Output the (X, Y) coordinate of the center of the cell containing the given text.  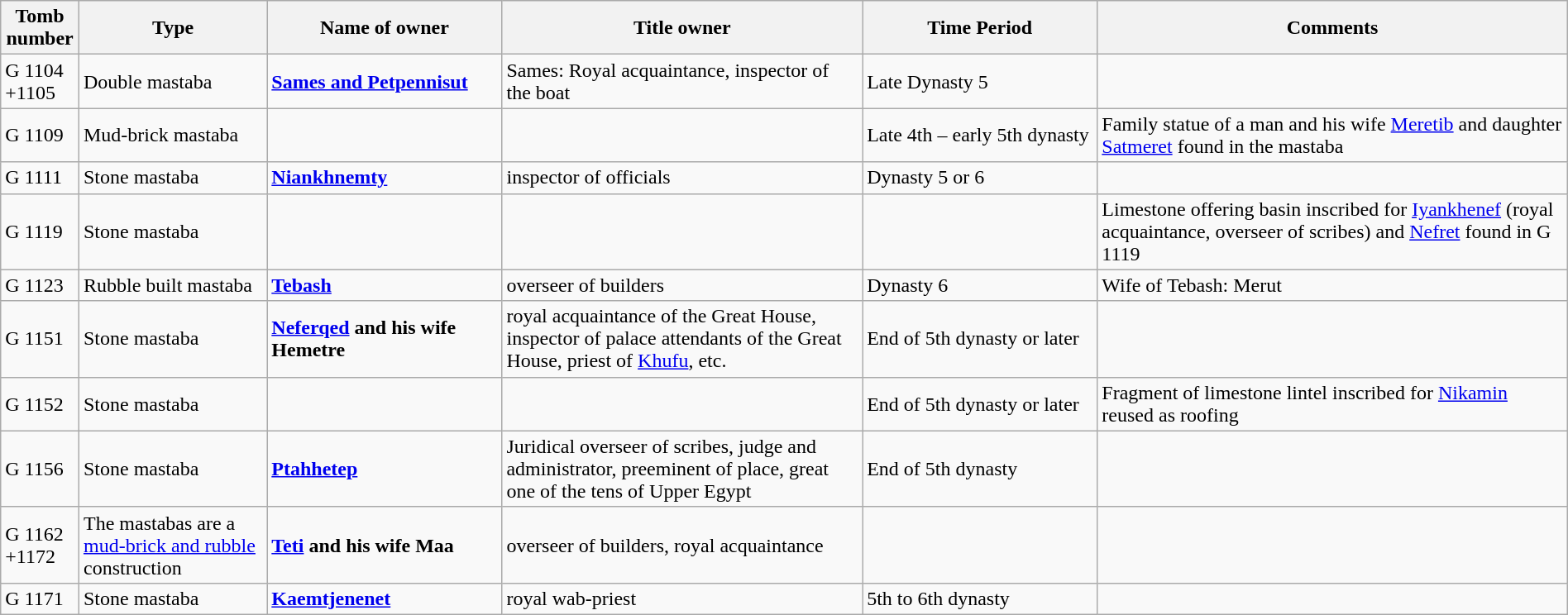
G 1119 (40, 231)
overseer of builders (682, 285)
G 1171 (40, 598)
Double mastaba (172, 81)
Wife of Tebash: Merut (1332, 285)
G 1111 (40, 178)
Family statue of a man and his wife Meretib and daughter Satmeret found in the mastaba (1332, 136)
Late Dynasty 5 (980, 81)
Tebash (385, 285)
Time Period (980, 28)
Sames and Petpennisut (385, 81)
inspector of officials (682, 178)
Ptahhetep (385, 469)
royal wab-priest (682, 598)
Juridical overseer of scribes, judge and administrator, preeminent of place, great one of the tens of Upper Egypt (682, 469)
G 1123 (40, 285)
Late 4th – early 5th dynasty (980, 136)
G 1152 (40, 403)
G 1109 (40, 136)
Sames: Royal acquaintance, inspector of the boat (682, 81)
Niankhnemty (385, 178)
Comments (1332, 28)
Dynasty 6 (980, 285)
overseer of builders, royal acquaintance (682, 545)
Teti and his wife Maa (385, 545)
G 1104 +1105 (40, 81)
Neferqed and his wife Hemetre (385, 339)
Dynasty 5 or 6 (980, 178)
5th to 6th dynasty (980, 598)
Title owner (682, 28)
G 1162 +1172 (40, 545)
Tomb number (40, 28)
royal acquaintance of the Great House, inspector of palace attendants of the Great House, priest of Khufu, etc. (682, 339)
Name of owner (385, 28)
G 1151 (40, 339)
Mud-brick mastaba (172, 136)
Rubble built mastaba (172, 285)
Type (172, 28)
Fragment of limestone lintel inscribed for Nikamin reused as roofing (1332, 403)
Kaemtjenenet (385, 598)
End of 5th dynasty (980, 469)
The mastabas are a mud-brick and rubble construction (172, 545)
Limestone offering basin inscribed for Iyankhenef (royal acquaintance, overseer of scribes) and Nefret found in G 1119 (1332, 231)
G 1156 (40, 469)
